From the cell containing the given text, extract its center point as (x, y) coordinate. 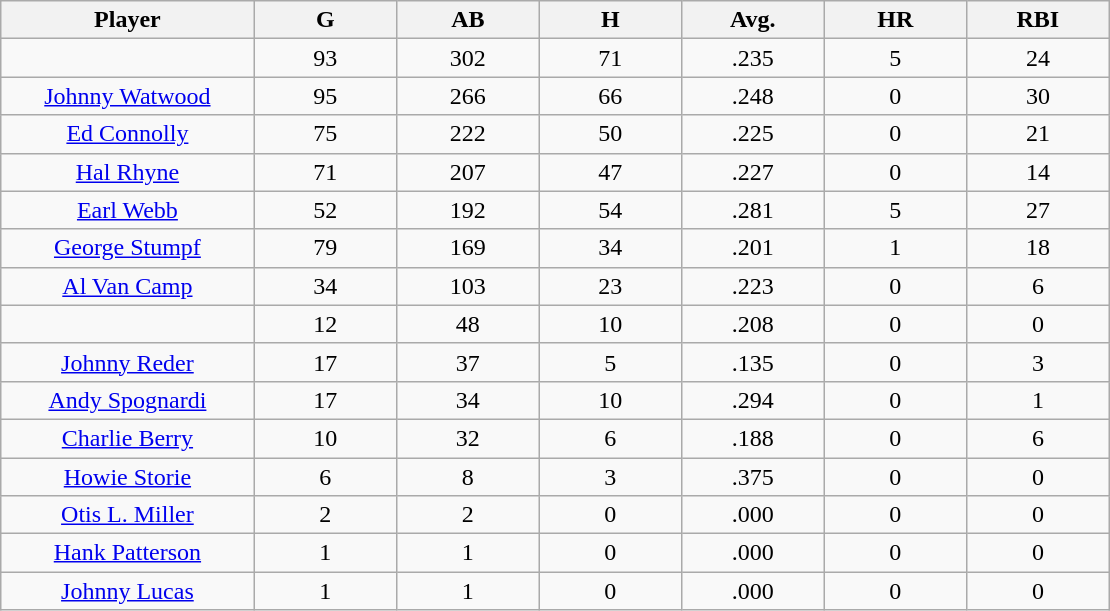
169 (468, 248)
.223 (753, 286)
Howie Storie (128, 477)
.208 (753, 324)
G (325, 20)
HR (895, 20)
47 (610, 172)
8 (468, 477)
95 (325, 96)
48 (468, 324)
.375 (753, 477)
AB (468, 20)
Hal Rhyne (128, 172)
23 (610, 286)
.188 (753, 438)
93 (325, 58)
79 (325, 248)
66 (610, 96)
24 (1038, 58)
103 (468, 286)
Avg. (753, 20)
.248 (753, 96)
Earl Webb (128, 210)
27 (1038, 210)
266 (468, 96)
.227 (753, 172)
207 (468, 172)
RBI (1038, 20)
Otis L. Miller (128, 515)
Charlie Berry (128, 438)
.281 (753, 210)
.201 (753, 248)
21 (1038, 134)
32 (468, 438)
37 (468, 362)
.235 (753, 58)
30 (1038, 96)
Ed Connolly (128, 134)
Player (128, 20)
14 (1038, 172)
18 (1038, 248)
George Stumpf (128, 248)
Johnny Reder (128, 362)
Al Van Camp (128, 286)
H (610, 20)
Johnny Lucas (128, 591)
Hank Patterson (128, 553)
52 (325, 210)
Johnny Watwood (128, 96)
.225 (753, 134)
75 (325, 134)
12 (325, 324)
.294 (753, 400)
222 (468, 134)
.135 (753, 362)
54 (610, 210)
Andy Spognardi (128, 400)
50 (610, 134)
192 (468, 210)
302 (468, 58)
